Pinpoint the cell where the given text exists, returning its [X, Y] midpoint coordinate. 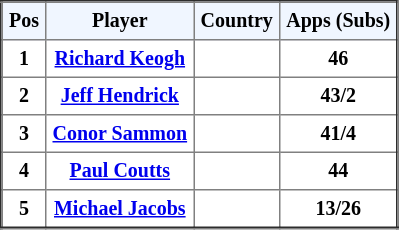
Paul Coutts [120, 171]
43/2 [339, 96]
5 [24, 209]
Apps (Subs) [339, 21]
41/4 [339, 134]
Michael Jacobs [120, 209]
Jeff Hendrick [120, 96]
44 [339, 171]
2 [24, 96]
Player [120, 21]
13/26 [339, 209]
4 [24, 171]
Richard Keogh [120, 59]
Conor Sammon [120, 134]
Pos [24, 21]
3 [24, 134]
1 [24, 59]
46 [339, 59]
Country [237, 21]
